Locate the cell with the specified text and output its (X, Y) center coordinate. 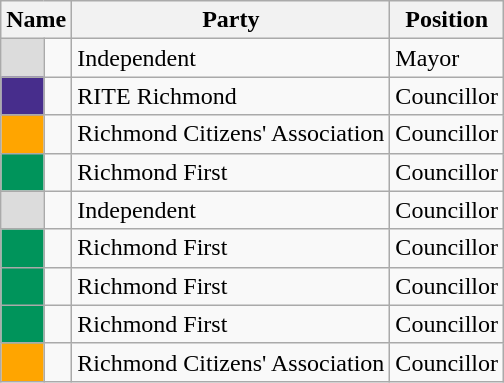
RITE Richmond (231, 96)
Party (231, 20)
Mayor (447, 58)
Name (36, 20)
Position (447, 20)
